Pinpoint the cell where the given text exists, returning its [X, Y] midpoint coordinate. 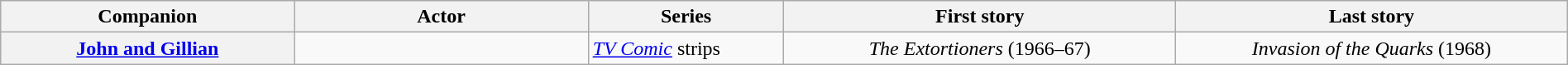
First story [980, 17]
John and Gillian [147, 48]
Actor [442, 17]
Series [686, 17]
Companion [147, 17]
Last story [1372, 17]
TV Comic strips [686, 48]
The Extortioners (1966–67) [980, 48]
Invasion of the Quarks (1968) [1372, 48]
